Return the [X, Y] coordinate for the center point of the cell that contains the specified text.  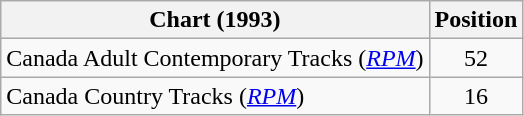
52 [476, 58]
Position [476, 20]
Canada Adult Contemporary Tracks (RPM) [215, 58]
Chart (1993) [215, 20]
Canada Country Tracks (RPM) [215, 96]
16 [476, 96]
